Determine the (X, Y) coordinate at the center of the cell enclosing the given text.  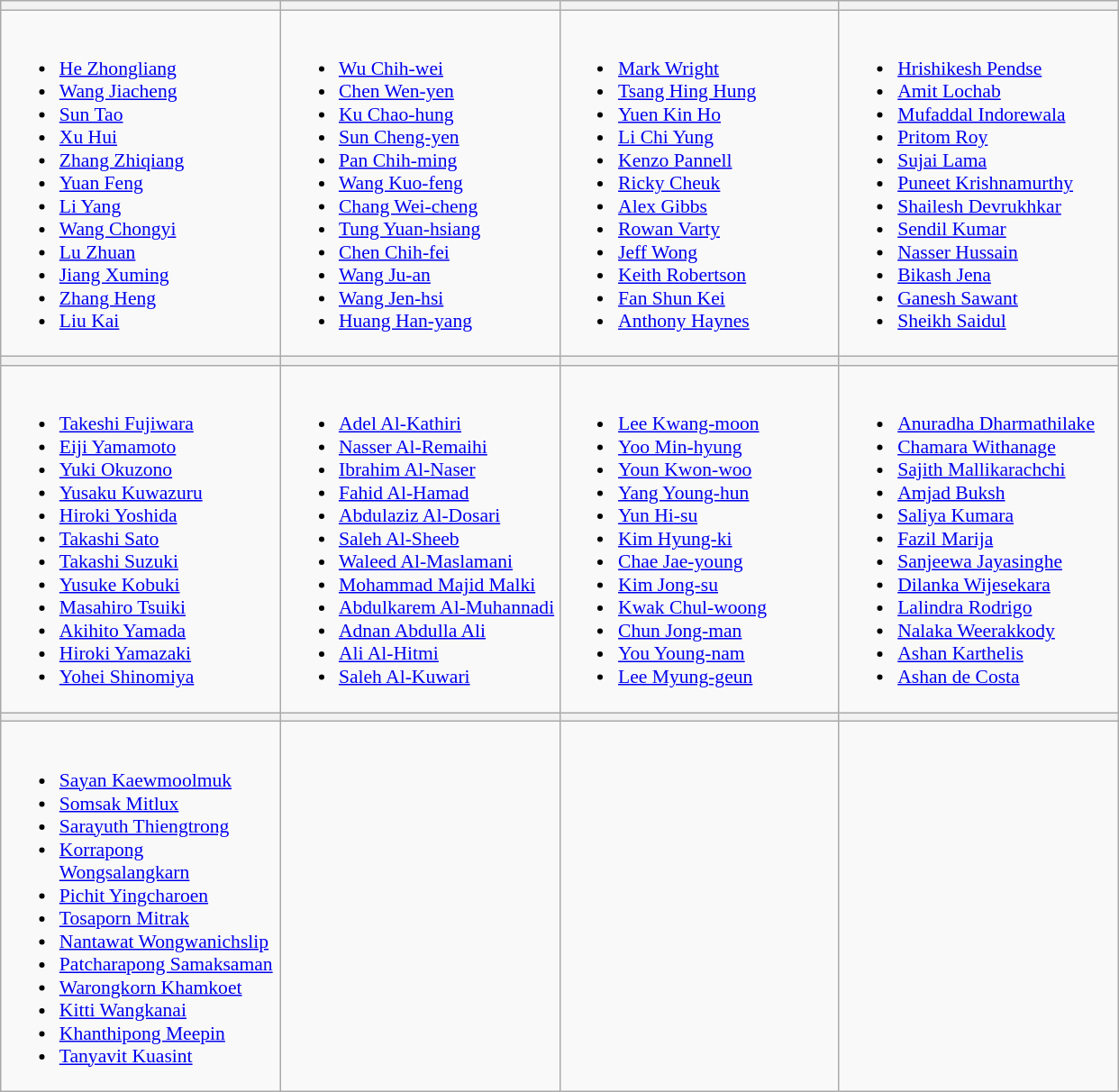
Mark WrightTsang Hing HungYuen Kin HoLi Chi YungKenzo PannellRicky CheukAlex GibbsRowan VartyJeff WongKeith RobertsonFan Shun KeiAnthony Haynes (699, 184)
He ZhongliangWang JiachengSun TaoXu HuiZhang ZhiqiangYuan FengLi YangWang ChongyiLu ZhuanJiang XumingZhang HengLiu Kai (141, 184)
